Determine the [X, Y] coordinate at the center of the cell enclosing the given text.  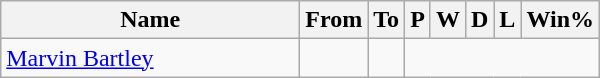
Win% [560, 20]
To [386, 20]
From [334, 20]
Name [150, 20]
D [479, 20]
Marvin Bartley [150, 58]
P [418, 20]
L [508, 20]
W [448, 20]
